From the cell containing the given text, extract its center point as (x, y) coordinate. 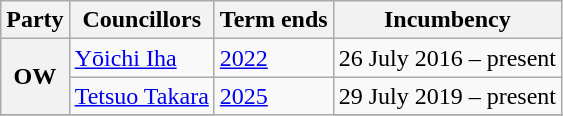
Term ends (274, 20)
2025 (274, 96)
Yōichi Iha (142, 58)
26 July 2016 – present (447, 58)
Councillors (142, 20)
2022 (274, 58)
Tetsuo Takara (142, 96)
Party (35, 20)
OW (35, 77)
Incumbency (447, 20)
29 July 2019 – present (447, 96)
